Return the (x, y) coordinate for the center point of the cell that contains the specified text.  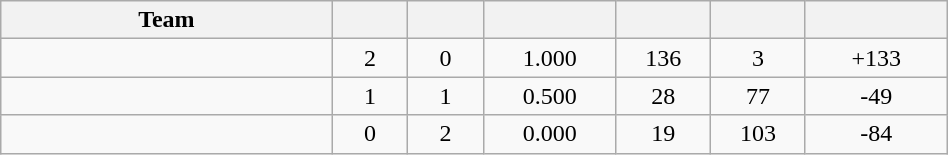
-84 (876, 134)
0.000 (549, 134)
19 (664, 134)
103 (758, 134)
0.500 (549, 96)
Team (166, 20)
28 (664, 96)
136 (664, 58)
77 (758, 96)
-49 (876, 96)
1.000 (549, 58)
+133 (876, 58)
3 (758, 58)
